Return the (x, y) coordinate for the center point of the cell that contains the specified text.  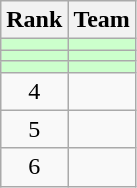
4 (34, 91)
Team (102, 20)
6 (34, 167)
Rank (34, 20)
5 (34, 129)
